For the text-containing cell, return its midpoint in (X, Y) coordinate format. 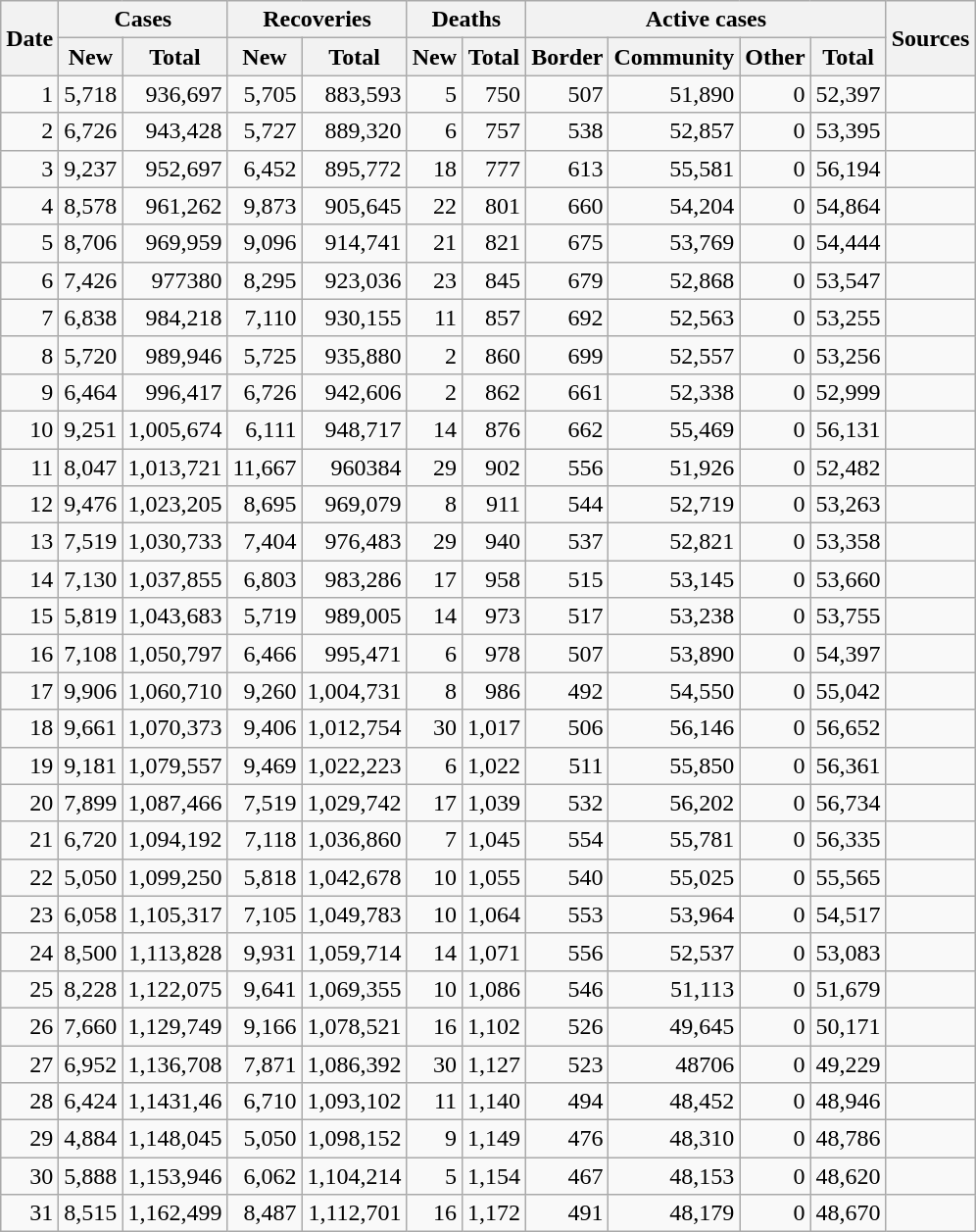
24 (29, 952)
9,931 (265, 952)
5,727 (265, 131)
6,464 (90, 392)
8,706 (90, 243)
1,153,946 (174, 1176)
889,320 (355, 131)
675 (567, 243)
56,652 (849, 728)
52,563 (674, 318)
8,228 (90, 989)
1,127 (494, 1063)
7,110 (265, 318)
7,108 (90, 654)
983,286 (355, 579)
7,118 (265, 840)
9,166 (265, 1026)
Community (674, 57)
Border (567, 57)
1,012,754 (355, 728)
1,059,714 (355, 952)
48,670 (849, 1213)
930,155 (355, 318)
476 (567, 1139)
52,482 (849, 468)
1,149 (494, 1139)
1,055 (494, 877)
1,060,710 (174, 691)
1,112,701 (355, 1213)
55,850 (674, 765)
Other (775, 57)
537 (567, 542)
52,857 (674, 131)
9,181 (90, 765)
943,428 (174, 131)
876 (494, 429)
7,426 (90, 280)
48,153 (674, 1176)
Active cases (707, 20)
978 (494, 654)
902 (494, 468)
845 (494, 280)
1,004,731 (355, 691)
750 (494, 94)
1,037,855 (174, 579)
48,310 (674, 1139)
969,959 (174, 243)
6,058 (90, 914)
53,769 (674, 243)
48,179 (674, 1213)
56,146 (674, 728)
1,022,223 (355, 765)
48,452 (674, 1102)
54,204 (674, 206)
554 (567, 840)
467 (567, 1176)
55,565 (849, 877)
9,260 (265, 691)
Deaths (466, 20)
492 (567, 691)
546 (567, 989)
53,358 (849, 542)
8,695 (265, 505)
56,734 (849, 803)
661 (567, 392)
976,483 (355, 542)
679 (567, 280)
9,406 (265, 728)
6,838 (90, 318)
777 (494, 169)
53,964 (674, 914)
1,086,392 (355, 1063)
48706 (674, 1063)
7,660 (90, 1026)
973 (494, 616)
Date (29, 38)
51,679 (849, 989)
5,818 (265, 877)
6,452 (265, 169)
5,719 (265, 616)
6,466 (265, 654)
7,130 (90, 579)
53,547 (849, 280)
52,719 (674, 505)
55,042 (849, 691)
936,697 (174, 94)
56,361 (849, 765)
20 (29, 803)
1,049,783 (355, 914)
56,194 (849, 169)
1,140 (494, 1102)
4 (29, 206)
511 (567, 765)
51,113 (674, 989)
1,113,828 (174, 952)
517 (567, 616)
9,641 (265, 989)
1,069,355 (355, 989)
53,890 (674, 654)
52,338 (674, 392)
1,105,317 (174, 914)
9,237 (90, 169)
5,725 (265, 355)
Sources (931, 38)
48,786 (849, 1139)
54,550 (674, 691)
977380 (174, 280)
757 (494, 131)
883,593 (355, 94)
54,864 (849, 206)
506 (567, 728)
6,803 (265, 579)
8,578 (90, 206)
1,017 (494, 728)
1,122,075 (174, 989)
1,005,674 (174, 429)
8,500 (90, 952)
1,129,749 (174, 1026)
48,620 (849, 1176)
532 (567, 803)
544 (567, 505)
8,047 (90, 468)
491 (567, 1213)
862 (494, 392)
1,050,797 (174, 654)
905,645 (355, 206)
9,476 (90, 505)
1,086 (494, 989)
5,718 (90, 94)
52,999 (849, 392)
1 (29, 94)
11,667 (265, 468)
692 (567, 318)
7,871 (265, 1063)
55,581 (674, 169)
1,022 (494, 765)
51,926 (674, 468)
911 (494, 505)
7,899 (90, 803)
25 (29, 989)
1,030,733 (174, 542)
7,105 (265, 914)
53,145 (674, 579)
9,251 (90, 429)
5,819 (90, 616)
52,557 (674, 355)
15 (29, 616)
1,078,521 (355, 1026)
6,710 (265, 1102)
699 (567, 355)
50,171 (849, 1026)
26 (29, 1026)
9,661 (90, 728)
540 (567, 877)
53,755 (849, 616)
12 (29, 505)
56,335 (849, 840)
53,395 (849, 131)
53,263 (849, 505)
5,720 (90, 355)
515 (567, 579)
1,036,860 (355, 840)
49,229 (849, 1063)
53,255 (849, 318)
55,469 (674, 429)
660 (567, 206)
996,417 (174, 392)
8,487 (265, 1213)
1,023,205 (174, 505)
662 (567, 429)
8,515 (90, 1213)
986 (494, 691)
1,093,102 (355, 1102)
51,890 (674, 94)
1,042,678 (355, 877)
8,295 (265, 280)
9,906 (90, 691)
3 (29, 169)
49,645 (674, 1026)
53,083 (849, 952)
1,087,466 (174, 803)
5,888 (90, 1176)
984,218 (174, 318)
1,098,152 (355, 1139)
19 (29, 765)
860 (494, 355)
1,148,045 (174, 1139)
923,036 (355, 280)
1,099,250 (174, 877)
52,397 (849, 94)
523 (567, 1063)
538 (567, 131)
961,262 (174, 206)
995,471 (355, 654)
940 (494, 542)
55,025 (674, 877)
54,444 (849, 243)
27 (29, 1063)
494 (567, 1102)
895,772 (355, 169)
801 (494, 206)
1,094,192 (174, 840)
1,039 (494, 803)
9,469 (265, 765)
Cases (143, 20)
960384 (355, 468)
53,238 (674, 616)
52,868 (674, 280)
56,202 (674, 803)
942,606 (355, 392)
526 (567, 1026)
1,172 (494, 1213)
821 (494, 243)
989,946 (174, 355)
6,062 (265, 1176)
6,424 (90, 1102)
553 (567, 914)
1,162,499 (174, 1213)
13 (29, 542)
55,781 (674, 840)
1,136,708 (174, 1063)
52,821 (674, 542)
31 (29, 1213)
952,697 (174, 169)
6,111 (265, 429)
1,104,214 (355, 1176)
1,064 (494, 914)
1,1431,46 (174, 1102)
1,071 (494, 952)
9,096 (265, 243)
7,404 (265, 542)
857 (494, 318)
5,705 (265, 94)
958 (494, 579)
1,102 (494, 1026)
914,741 (355, 243)
48,946 (849, 1102)
1,154 (494, 1176)
54,397 (849, 654)
53,256 (849, 355)
Recoveries (317, 20)
6,720 (90, 840)
52,537 (674, 952)
54,517 (849, 914)
613 (567, 169)
1,070,373 (174, 728)
1,013,721 (174, 468)
1,079,557 (174, 765)
56,131 (849, 429)
6,952 (90, 1063)
28 (29, 1102)
935,880 (355, 355)
1,029,742 (355, 803)
9,873 (265, 206)
969,079 (355, 505)
53,660 (849, 579)
948,717 (355, 429)
1,045 (494, 840)
1,043,683 (174, 616)
989,005 (355, 616)
4,884 (90, 1139)
